Identify which cell holds the provided text, then report its [x, y] central coordinate. 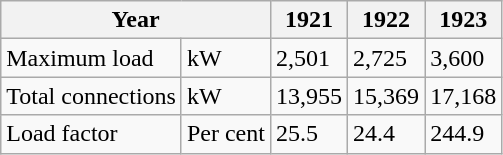
Year [136, 20]
24.4 [386, 134]
3,600 [464, 58]
1921 [308, 20]
13,955 [308, 96]
Total connections [92, 96]
2,725 [386, 58]
244.9 [464, 134]
1923 [464, 20]
25.5 [308, 134]
Per cent [226, 134]
15,369 [386, 96]
17,168 [464, 96]
2,501 [308, 58]
Load factor [92, 134]
Maximum load [92, 58]
1922 [386, 20]
